Return [x, y] of the center of cell containing provided text 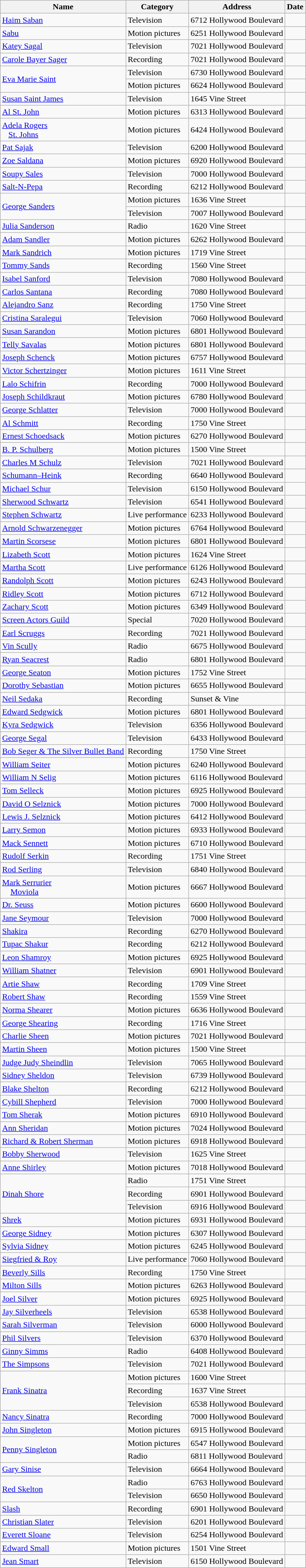
6000 Hollywood Boulevard [237, 1325]
Victor Schertzinger [63, 370]
Red Skelton [63, 1489]
Eva Marie Saint [63, 79]
6757 Hollywood Boulevard [237, 357]
Martin Scorsese [63, 541]
Salt-N-Pepa [63, 187]
1719 Vine Street [237, 252]
Milton Sills [63, 1286]
Penny Singleton [63, 1450]
Susan Saint James [63, 99]
Norma Shearer [63, 1010]
Sunset & Vine [237, 699]
Vin Scully [63, 646]
Neil Sedaka [63, 699]
Joseph Schenck [63, 357]
Anne Shirley [63, 1167]
William Shatner [63, 970]
Sarah Silverman [63, 1325]
6636 Hollywood Boulevard [237, 1010]
Zoe Saldana [63, 160]
7024 Hollywood Boulevard [237, 1128]
6918 Hollywood Boulevard [237, 1141]
6547 Hollywood Boulevard [237, 1443]
6263 Hollywood Boulevard [237, 1286]
1636 Vine Street [237, 200]
1709 Vine Street [237, 983]
6262 Hollywood Boulevard [237, 239]
Soupy Sales [63, 173]
Tom Selleck [63, 790]
1637 Vine Street [237, 1390]
6370 Hollywood Boulevard [237, 1338]
Telly Savalas [63, 344]
Dorothy Sebastian [63, 686]
Haim Saban [63, 20]
Charlie Sheen [63, 1036]
Joseph Schildkraut [63, 397]
6433 Hollywood Boulevard [237, 738]
Nancy Sinatra [63, 1417]
6931 Hollywood Boulevard [237, 1220]
Special [157, 620]
6541 Hollywood Boulevard [237, 502]
Mark Sandrich [63, 252]
Ryan Seacrest [63, 659]
6664 Hollywood Boulevard [237, 1469]
Rudolf Serkin [63, 856]
Randolph Scott [63, 580]
6915 Hollywood Boulevard [237, 1430]
Sherwood Schwartz [63, 502]
6408 Hollywood Boulevard [237, 1351]
Tupac Shakur [63, 944]
Lalo Schifrin [63, 384]
1752 Vine Street [237, 672]
Jane Seymour [63, 918]
George Schlatter [63, 410]
Lewis J. Selznick [63, 817]
Rod Serling [63, 869]
Category [157, 7]
6245 Hollywood Boulevard [237, 1246]
Bob Seger & The Silver Bullet Band [63, 751]
1501 Vine Street [237, 1548]
William Seiter [63, 764]
6307 Hollywood Boulevard [237, 1233]
1624 Vine Street [237, 554]
Ernest Schoedsack [63, 436]
Dinah Shore [63, 1194]
Carlos Santana [63, 292]
Al St. John [63, 112]
1625 Vine Street [237, 1154]
Cristina Saralegui [63, 318]
6650 Hollywood Boulevard [237, 1496]
Tom Sherak [63, 1115]
Everett Sloane [63, 1535]
Address [237, 7]
6764 Hollywood Boulevard [237, 528]
William N Selig [63, 777]
Earl Scruggs [63, 633]
1620 Vine Street [237, 226]
Arnold Schwarzenegger [63, 528]
7065 Hollywood Boulevard [237, 1062]
6200 Hollywood Boulevard [237, 147]
David O Selznick [63, 804]
John Singleton [63, 1430]
6126 Hollywood Boulevard [237, 567]
George Seaton [63, 672]
Date [295, 7]
Ann Sheridan [63, 1128]
6840 Hollywood Boulevard [237, 869]
Mark Serrurier Moviola [63, 887]
George Shearing [63, 1023]
6910 Hollywood Boulevard [237, 1115]
6933 Hollywood Boulevard [237, 830]
Screen Actors Guild [63, 620]
Susan Sarandon [63, 331]
George Sidney [63, 1233]
Dr. Seuss [63, 905]
Sidney Sheldon [63, 1076]
Edward Sedgwick [63, 712]
6710 Hollywood Boulevard [237, 843]
6675 Hollywood Boulevard [237, 646]
Martin Sheen [63, 1049]
6349 Hollywood Boulevard [237, 607]
George Segal [63, 738]
Slash [63, 1509]
Kyra Sedgwick [63, 725]
Richard & Robert Sherman [63, 1141]
Judge Judy Sheindlin [63, 1062]
1611 Vine Street [237, 370]
Sabu [63, 33]
6251 Hollywood Boulevard [237, 33]
Katey Sagal [63, 46]
6739 Hollywood Boulevard [237, 1076]
1645 Vine Street [237, 99]
Schumann–Heink [63, 476]
6780 Hollywood Boulevard [237, 397]
Edward Small [63, 1548]
6412 Hollywood Boulevard [237, 817]
Ginny Simms [63, 1351]
6313 Hollywood Boulevard [237, 112]
6624 Hollywood Boulevard [237, 86]
1559 Vine Street [237, 997]
Ridley Scott [63, 593]
George Sanders [63, 207]
Jay Silverheels [63, 1312]
Leon Shamroy [63, 957]
1716 Vine Street [237, 1023]
Lizabeth Scott [63, 554]
6356 Hollywood Boulevard [237, 725]
6730 Hollywood Boulevard [237, 72]
Siegfried & Roy [63, 1259]
Name [63, 7]
Stephen Schwartz [63, 515]
1600 Vine Street [237, 1377]
6243 Hollywood Boulevard [237, 580]
Mack Sennett [63, 843]
Adela Rogers St. Johns [63, 130]
Christian Slater [63, 1522]
Phil Silvers [63, 1338]
Shrek [63, 1220]
6201 Hollywood Boulevard [237, 1522]
7007 Hollywood Boulevard [237, 213]
Carole Bayer Sager [63, 59]
Alejandro Sanz [63, 305]
6424 Hollywood Boulevard [237, 130]
6655 Hollywood Boulevard [237, 686]
6600 Hollywood Boulevard [237, 905]
Adam Sandler [63, 239]
Michael Schur [63, 489]
6920 Hollywood Boulevard [237, 160]
Charles M Schulz [63, 462]
The Simpsons [63, 1364]
Jean Smart [63, 1561]
6763 Hollywood Boulevard [237, 1482]
Shakira [63, 931]
Larry Semon [63, 830]
Martha Scott [63, 567]
B. P. Schulberg [63, 449]
Robert Shaw [63, 997]
6233 Hollywood Boulevard [237, 515]
Blake Shelton [63, 1089]
Cybill Shepherd [63, 1102]
6667 Hollywood Boulevard [237, 887]
Sylvia Sidney [63, 1246]
Tommy Sands [63, 266]
Zachary Scott [63, 607]
7020 Hollywood Boulevard [237, 620]
6116 Hollywood Boulevard [237, 777]
Beverly Sills [63, 1272]
Bobby Sherwood [63, 1154]
6916 Hollywood Boulevard [237, 1207]
6811 Hollywood Boulevard [237, 1456]
6240 Hollywood Boulevard [237, 764]
6640 Hollywood Boulevard [237, 476]
7018 Hollywood Boulevard [237, 1167]
Joel Silver [63, 1299]
6254 Hollywood Boulevard [237, 1535]
Julia Sanderson [63, 226]
1560 Vine Street [237, 266]
Frank Sinatra [63, 1390]
Artie Shaw [63, 983]
Pat Sajak [63, 147]
Al Schmitt [63, 423]
Isabel Sanford [63, 279]
Gary Sinise [63, 1469]
